Output the [x, y] coordinate of the center of the cell containing the given text.  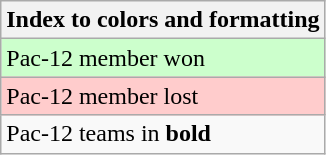
Pac-12 teams in bold [163, 134]
Pac-12 member lost [163, 96]
Index to colors and formatting [163, 20]
Pac-12 member won [163, 58]
